From the cell containing the given text, extract its center point as (x, y) coordinate. 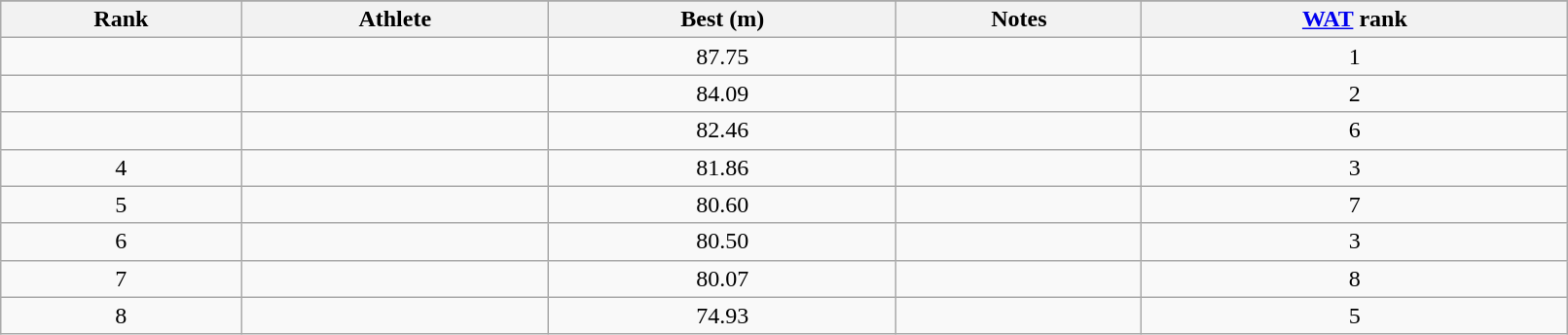
81.86 (722, 167)
Notes (1019, 19)
84.09 (722, 93)
2 (1355, 93)
Athlete (395, 19)
82.46 (722, 130)
Rank (121, 19)
80.07 (722, 279)
4 (121, 167)
80.60 (722, 205)
1 (1355, 56)
87.75 (722, 56)
74.93 (722, 316)
WAT rank (1355, 19)
Best (m) (722, 19)
80.50 (722, 242)
